Find where the given text appears and provide that cell's center as (X, Y) coordinate. 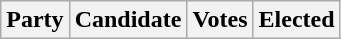
Candidate (128, 20)
Party (35, 20)
Votes (220, 20)
Elected (296, 20)
